Search for the cell housing the specified text and yield its [x, y] center coordinate. 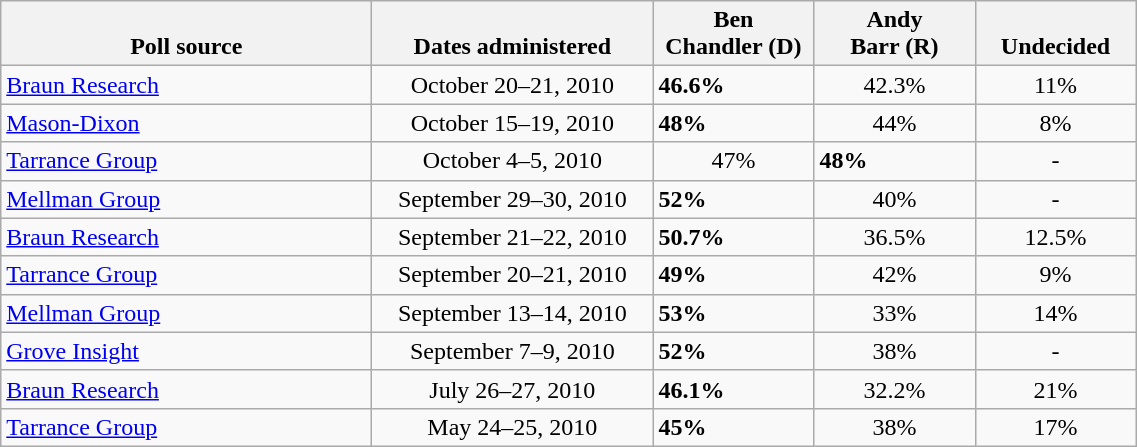
47% [734, 161]
Poll source [186, 34]
32.2% [894, 389]
42.3% [894, 85]
September 21–22, 2010 [512, 237]
October 20–21, 2010 [512, 85]
33% [894, 313]
July 26–27, 2010 [512, 389]
Mason-Dixon [186, 123]
October 4–5, 2010 [512, 161]
September 7–9, 2010 [512, 351]
12.5% [1056, 237]
Grove Insight [186, 351]
49% [734, 275]
Dates administered [512, 34]
21% [1056, 389]
BenChandler (D) [734, 34]
46.1% [734, 389]
50.7% [734, 237]
October 15–19, 2010 [512, 123]
45% [734, 427]
8% [1056, 123]
9% [1056, 275]
14% [1056, 313]
44% [894, 123]
40% [894, 199]
May 24–25, 2010 [512, 427]
53% [734, 313]
AndyBarr (R) [894, 34]
42% [894, 275]
11% [1056, 85]
36.5% [894, 237]
September 29–30, 2010 [512, 199]
Undecided [1056, 34]
46.6% [734, 85]
September 20–21, 2010 [512, 275]
17% [1056, 427]
September 13–14, 2010 [512, 313]
